Determine the (x, y) coordinate at the center of the cell enclosing the given text.  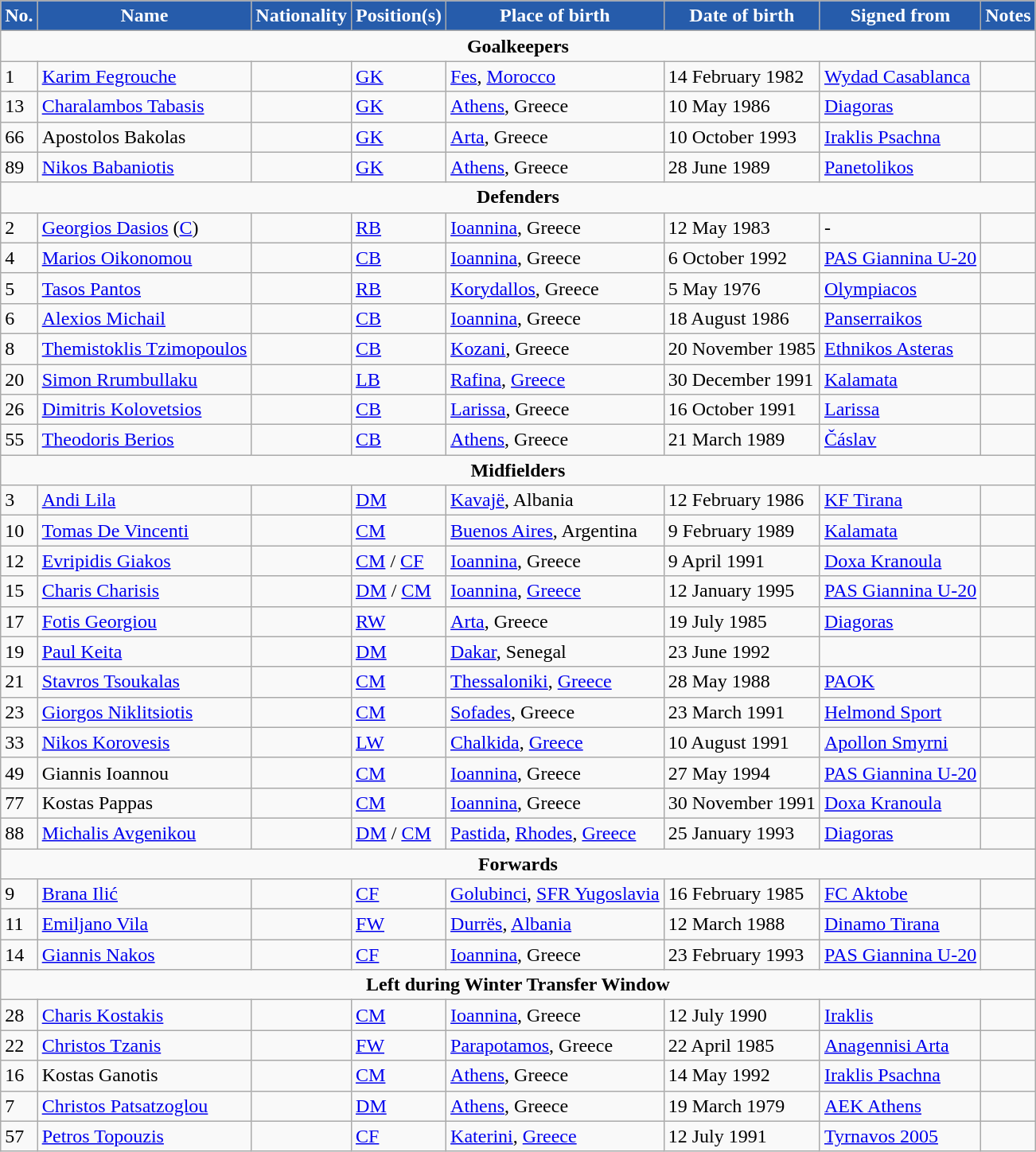
Emiljano Vila (145, 924)
Korydallos, Greece (555, 288)
6 (19, 318)
2 (19, 228)
Giannis Nakos (145, 955)
Alexios Michail (145, 318)
Anagennisi Arta (900, 1045)
21 (19, 682)
14 February 1982 (742, 76)
16 (19, 1076)
Forwards (518, 863)
Nikos Korovesis (145, 742)
Fotis Georgiou (145, 621)
Position(s) (399, 16)
9 April 1991 (742, 561)
7 (19, 1106)
6 October 1992 (742, 258)
49 (19, 773)
22 April 1985 (742, 1045)
3 (19, 500)
16 February 1985 (742, 894)
23 June 1992 (742, 652)
KF Tirana (900, 500)
Tyrnavos 2005 (900, 1136)
Charis Kostakis (145, 1015)
Kostas Ganotis (145, 1076)
14 May 1992 (742, 1076)
Fes, Morocco (555, 76)
Katerini, Greece (555, 1136)
Paul Keita (145, 652)
Date of birth (742, 16)
12 July 1990 (742, 1015)
Dinamo Tirana (900, 924)
27 May 1994 (742, 773)
Stavros Tsoukalas (145, 682)
12 May 1983 (742, 228)
15 (19, 591)
- (900, 228)
CM / CF (399, 561)
22 (19, 1045)
Place of birth (555, 16)
Thessaloniki, Greece (555, 682)
30 November 1991 (742, 803)
10 August 1991 (742, 742)
Buenos Aires, Argentina (555, 531)
Giannis Ioannou (145, 773)
Notes (1008, 16)
Čáslav (900, 440)
26 (19, 410)
Charis Charisis (145, 591)
18 August 1986 (742, 318)
Dakar, Senegal (555, 652)
Marios Oikonomou (145, 258)
Kozani, Greece (555, 348)
57 (19, 1136)
Charalambos Tabasis (145, 107)
Georgios Dasios (C) (145, 228)
11 (19, 924)
Nikos Babaniotis (145, 167)
Michalis Avgenikou (145, 833)
Themistoklis Tzimopoulos (145, 348)
9 (19, 894)
Panserraikos (900, 318)
PAOK (900, 682)
FC Aktobe (900, 894)
Kostas Pappas (145, 803)
LB (399, 379)
Helmond Sport (900, 712)
Christos Patsatzoglou (145, 1106)
Ethnikos Asteras (900, 348)
16 October 1991 (742, 410)
Petros Topouzis (145, 1136)
21 March 1989 (742, 440)
10 (19, 531)
12 March 1988 (742, 924)
Andi Lila (145, 500)
Durrës, Albania (555, 924)
20 (19, 379)
4 (19, 258)
LW (399, 742)
19 (19, 652)
28 May 1988 (742, 682)
9 February 1989 (742, 531)
Goalkeepers (518, 46)
Chalkida, Greece (555, 742)
55 (19, 440)
Larissa, Greece (555, 410)
12 January 1995 (742, 591)
12 February 1986 (742, 500)
Iraklis (900, 1015)
12 July 1991 (742, 1136)
23 (19, 712)
Dimitris Kolovetsios (145, 410)
AEK Athens (900, 1106)
17 (19, 621)
Left during Winter Transfer Window (518, 985)
Wydad Casablanca (900, 76)
Golubinci, SFR Yugoslavia (555, 894)
66 (19, 137)
Parapotamos, Greece (555, 1045)
5 (19, 288)
19 July 1985 (742, 621)
1 (19, 76)
Karim Fegrouche (145, 76)
12 (19, 561)
RW (399, 621)
Defenders (518, 197)
Brana Ilić (145, 894)
Signed from (900, 16)
10 October 1993 (742, 137)
77 (19, 803)
5 May 1976 (742, 288)
Apollon Smyrni (900, 742)
Sofades, Greece (555, 712)
Christos Tzanis (145, 1045)
Panetolikos (900, 167)
Midfielders (518, 470)
88 (19, 833)
Apostolos Bakolas (145, 137)
30 December 1991 (742, 379)
89 (19, 167)
No. (19, 16)
8 (19, 348)
10 May 1986 (742, 107)
Pastida, Rhodes, Greece (555, 833)
Name (145, 16)
Theodoris Berios (145, 440)
33 (19, 742)
13 (19, 107)
20 November 1985 (742, 348)
Evripidis Giakos (145, 561)
Kavajë, Albania (555, 500)
Larissa (900, 410)
23 March 1991 (742, 712)
25 January 1993 (742, 833)
Simon Rrumbullaku (145, 379)
23 February 1993 (742, 955)
28 June 1989 (742, 167)
Giorgos Niklitsiotis (145, 712)
28 (19, 1015)
Rafina, Greece (555, 379)
14 (19, 955)
Olympiacos (900, 288)
19 March 1979 (742, 1106)
Tasos Pantos (145, 288)
Tomas De Vincenti (145, 531)
Nationality (302, 16)
